Scan for the cell matching the given text and deliver its (x, y) coordinate at center. 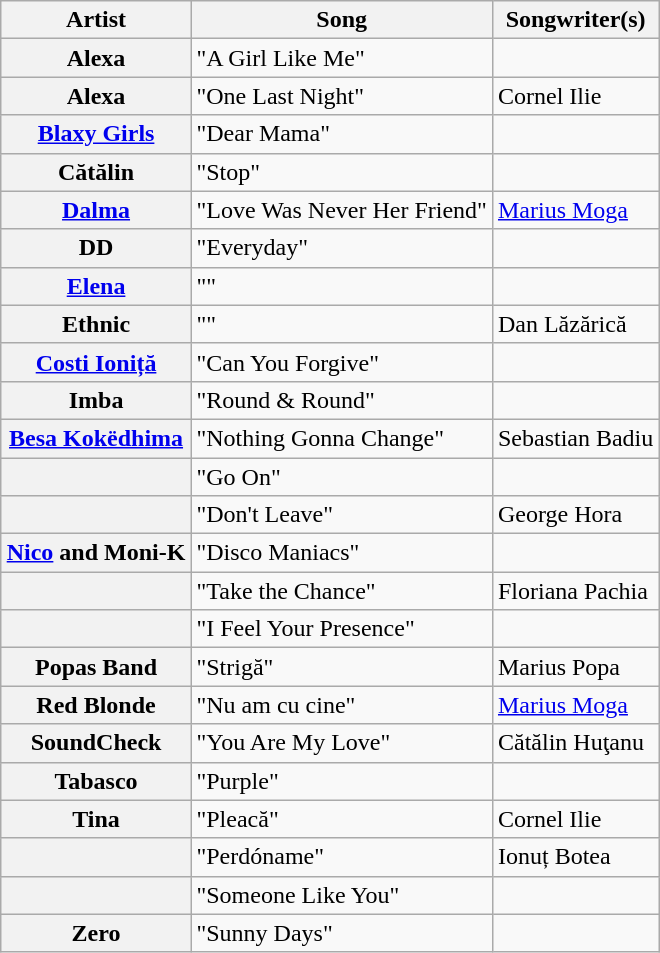
"You Are My Love" (342, 743)
Floriana Pachia (575, 591)
"Dear Mama" (342, 134)
George Hora (575, 515)
Sebastian Badiu (575, 438)
Song (342, 20)
"Disco Maniacs" (342, 553)
"Perdóname" (342, 857)
"Don't Leave" (342, 515)
"Love Was Never Her Friend" (342, 210)
Dan Lăzărică (575, 324)
"Nothing Gonna Change" (342, 438)
DD (96, 248)
SoundCheck (96, 743)
Marius Popa (575, 667)
Artist (96, 20)
"Everyday" (342, 248)
Costi Ioniță (96, 362)
Nico and Moni-K (96, 553)
"One Last Night" (342, 96)
Cătălin (96, 172)
"Go On" (342, 477)
Red Blonde (96, 705)
Besa Kokëdhima (96, 438)
Blaxy Girls (96, 134)
"Sunny Days" (342, 933)
"Can You Forgive" (342, 362)
"Take the Chance" (342, 591)
"Someone Like You" (342, 895)
Songwriter(s) (575, 20)
"Nu am cu cine" (342, 705)
Tabasco (96, 781)
Elena (96, 286)
Dalma (96, 210)
"A Girl Like Me" (342, 58)
Tina (96, 819)
"Purple" (342, 781)
"I Feel Your Presence" (342, 629)
Imba (96, 400)
Ionuț Botea (575, 857)
Zero (96, 933)
"Stop" (342, 172)
Cătălin Huţanu (575, 743)
"Round & Round" (342, 400)
Ethnic (96, 324)
"Pleacă" (342, 819)
"Strigă" (342, 667)
Popas Band (96, 667)
